Pinpoint the cell where the given text exists, returning its [x, y] midpoint coordinate. 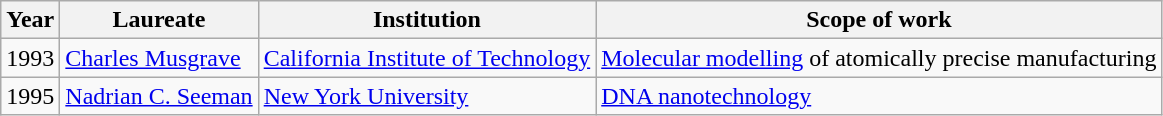
Nadrian C. Seeman [159, 96]
Laureate [159, 20]
Charles Musgrave [159, 58]
Molecular modelling of atomically precise manufacturing [879, 58]
DNA nanotechnology [879, 96]
New York University [427, 96]
Scope of work [879, 20]
Institution [427, 20]
California Institute of Technology [427, 58]
Year [30, 20]
1993 [30, 58]
1995 [30, 96]
